Locate the cell with the specified text and output its (x, y) center coordinate. 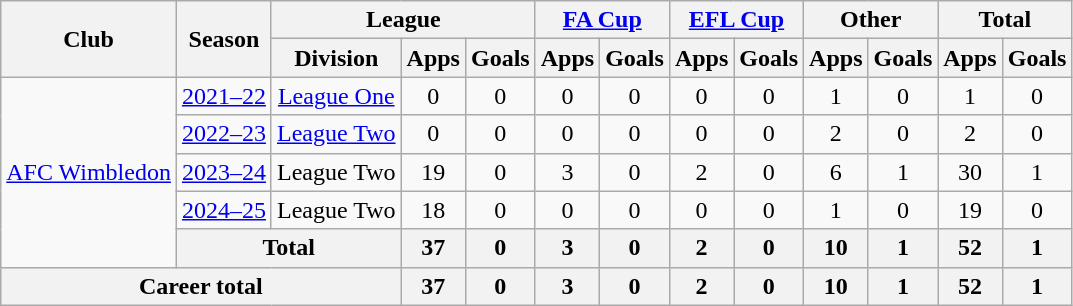
Other (871, 20)
2021–22 (224, 96)
EFL Cup (736, 20)
Division (336, 58)
2022–23 (224, 134)
Season (224, 39)
6 (836, 172)
Club (89, 39)
Career total (201, 286)
AFC Wimbledon (89, 172)
30 (970, 172)
League (403, 20)
FA Cup (602, 20)
League One (336, 96)
18 (433, 210)
2024–25 (224, 210)
2023–24 (224, 172)
